Output the (X, Y) coordinate of the center of the cell containing the given text.  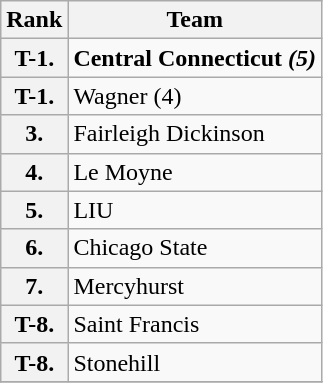
Stonehill (195, 362)
LIU (195, 210)
Rank (34, 20)
Saint Francis (195, 324)
Wagner (4) (195, 96)
Le Moyne (195, 172)
4. (34, 172)
Central Connecticut (5) (195, 58)
5. (34, 210)
Team (195, 20)
6. (34, 248)
7. (34, 286)
Fairleigh Dickinson (195, 134)
3. (34, 134)
Chicago State (195, 248)
Mercyhurst (195, 286)
